Search for the cell housing the specified text and yield its (x, y) center coordinate. 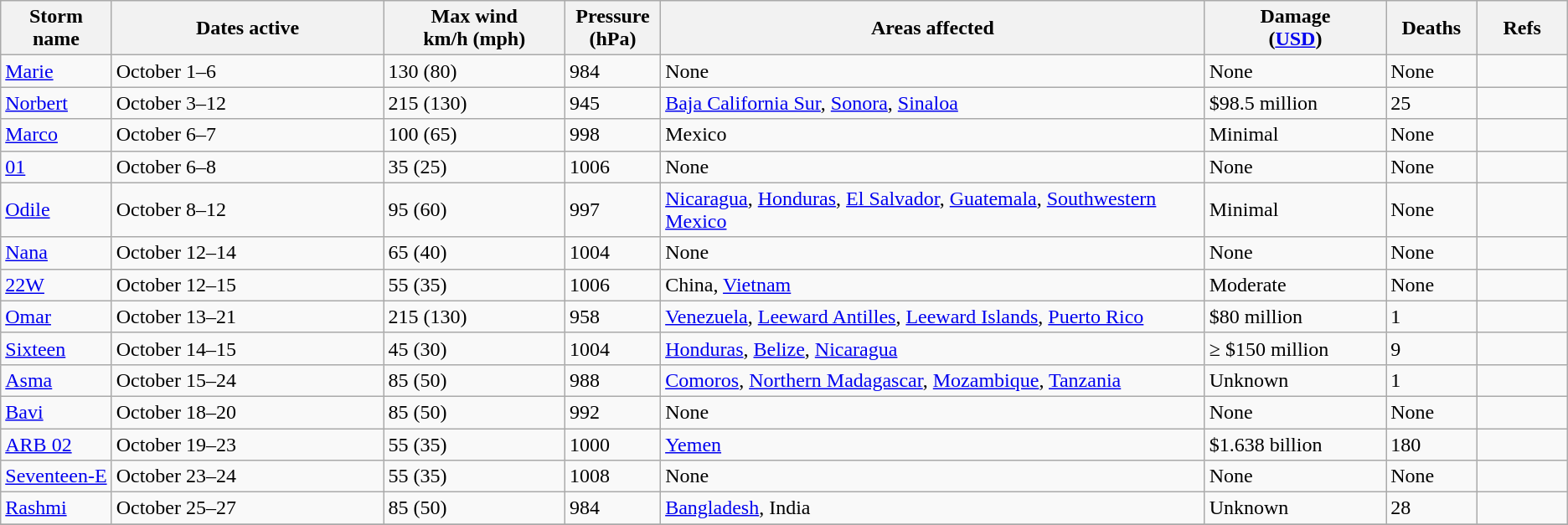
100 (65) (474, 135)
1000 (612, 445)
$98.5 million (1295, 103)
October 6–8 (248, 167)
25 (1431, 103)
$80 million (1295, 317)
Refs (1522, 28)
Bavi (56, 412)
October 12–15 (248, 285)
958 (612, 317)
ARB 02 (56, 445)
130 (80) (474, 71)
October 18–20 (248, 412)
01 (56, 167)
October 3–12 (248, 103)
Bangladesh, India (933, 508)
Sixteen (56, 348)
Rashmi (56, 508)
Nana (56, 253)
65 (40) (474, 253)
Deaths (1431, 28)
28 (1431, 508)
Omar (56, 317)
October 13–21 (248, 317)
Marco (56, 135)
Mexico (933, 135)
≥ $150 million (1295, 348)
October 14–15 (248, 348)
Asma (56, 380)
180 (1431, 445)
Venezuela, Leeward Antilles, Leeward Islands, Puerto Rico (933, 317)
35 (25) (474, 167)
October 15–24 (248, 380)
October 8–12 (248, 209)
Storm name (56, 28)
Nicaragua, Honduras, El Salvador, Guatemala, Southwestern Mexico (933, 209)
992 (612, 412)
Pressure(hPa) (612, 28)
October 25–27 (248, 508)
Marie (56, 71)
22W (56, 285)
October 6–7 (248, 135)
October 1–6 (248, 71)
October 19–23 (248, 445)
945 (612, 103)
998 (612, 135)
October 12–14 (248, 253)
China, Vietnam (933, 285)
Yemen (933, 445)
Comoros, Northern Madagascar, Mozambique, Tanzania (933, 380)
45 (30) (474, 348)
Dates active (248, 28)
Moderate (1295, 285)
Damage(USD) (1295, 28)
997 (612, 209)
$1.638 billion (1295, 445)
9 (1431, 348)
95 (60) (474, 209)
Baja California Sur, Sonora, Sinaloa (933, 103)
Odile (56, 209)
1008 (612, 476)
Norbert (56, 103)
Areas affected (933, 28)
Max windkm/h (mph) (474, 28)
October 23–24 (248, 476)
Seventeen-E (56, 476)
Honduras, Belize, Nicaragua (933, 348)
988 (612, 380)
